Return the [X, Y] coordinate for the center point of the cell that contains the specified text.  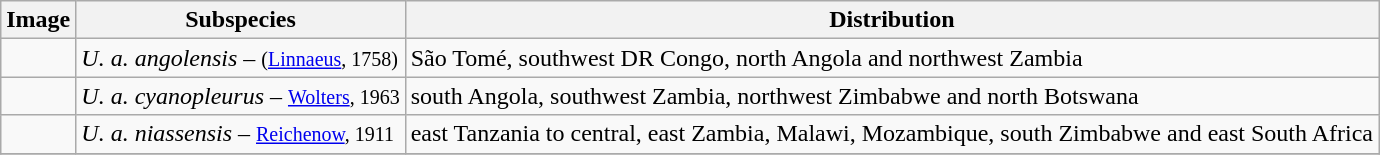
São Tomé, southwest DR Congo, north Angola and northwest Zambia [892, 58]
Subspecies [240, 20]
south Angola, southwest Zambia, northwest Zimbabwe and north Botswana [892, 96]
Distribution [892, 20]
Image [38, 20]
U. a. niassensis – Reichenow, 1911 [240, 134]
U. a. cyanopleurus – Wolters, 1963 [240, 96]
U. a. angolensis – (Linnaeus, 1758) [240, 58]
east Tanzania to central, east Zambia, Malawi, Mozambique, south Zimbabwe and east South Africa [892, 134]
